Provide the [x, y] coordinate of the cell's center where the given text is located.  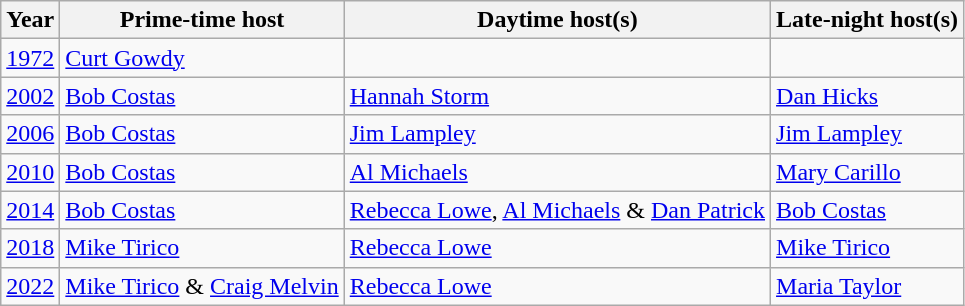
Dan Hicks [868, 96]
2022 [30, 286]
Daytime host(s) [557, 20]
Late-night host(s) [868, 20]
Prime-time host [202, 20]
Al Michaels [557, 172]
Mike Tirico & Craig Melvin [202, 286]
2018 [30, 248]
Year [30, 20]
2014 [30, 210]
Rebecca Lowe, Al Michaels & Dan Patrick [557, 210]
Maria Taylor [868, 286]
2006 [30, 134]
2002 [30, 96]
Hannah Storm [557, 96]
Curt Gowdy [202, 58]
1972 [30, 58]
2010 [30, 172]
Mary Carillo [868, 172]
